Find where the given text appears and provide that cell's center as [X, Y] coordinate. 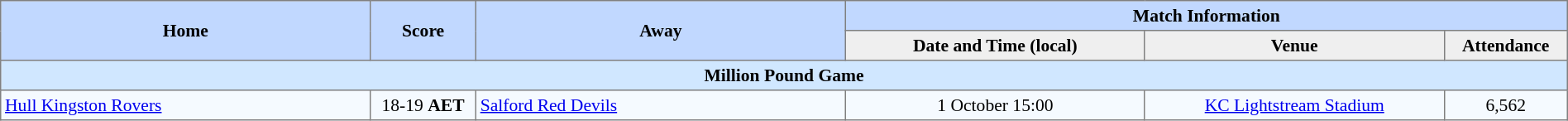
Score [423, 31]
Million Pound Game [784, 75]
Home [185, 31]
KC Lightstream Stadium [1294, 105]
Away [660, 31]
Match Information [1206, 16]
Date and Time (local) [995, 46]
Venue [1294, 46]
Salford Red Devils [660, 105]
18-19 AET [423, 105]
6,562 [1505, 105]
Hull Kingston Rovers [185, 105]
1 October 15:00 [995, 105]
Attendance [1505, 46]
